Provide the (X, Y) coordinate of the cell's center where the given text is located.  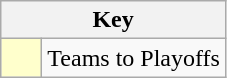
Teams to Playoffs (134, 58)
Key (114, 20)
